Return [X, Y] of the center of cell containing provided text 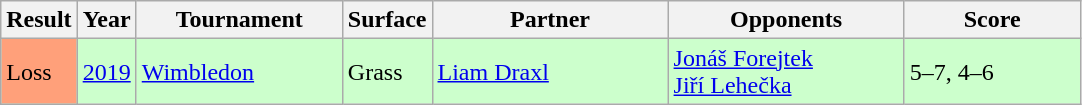
Opponents [786, 20]
Grass [387, 72]
Result [39, 20]
Tournament [239, 20]
Loss [39, 72]
5–7, 4–6 [992, 72]
Jonáš Forejtek Jiří Lehečka [786, 72]
2019 [106, 72]
Partner [550, 20]
Surface [387, 20]
Score [992, 20]
Liam Draxl [550, 72]
Year [106, 20]
Wimbledon [239, 72]
